Return [x, y] of the center of cell containing provided text 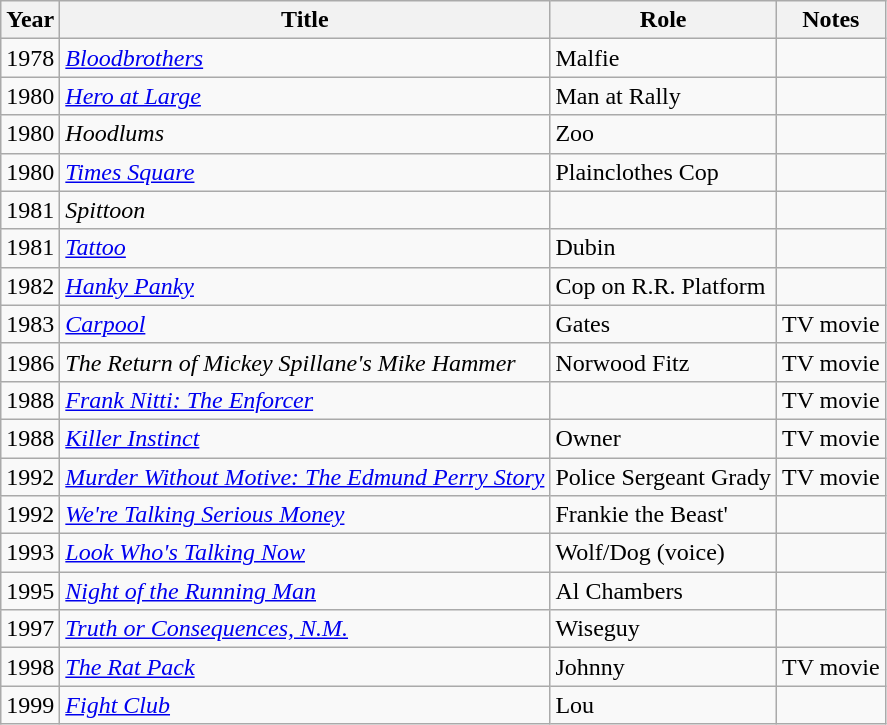
Fight Club [305, 705]
Year [30, 20]
Cop on R.R. Platform [664, 286]
Look Who's Talking Now [305, 553]
Police Sergeant Grady [664, 477]
Murder Without Motive: The Edmund Perry Story [305, 477]
Wiseguy [664, 629]
Dubin [664, 248]
1998 [30, 667]
Owner [664, 438]
Truth or Consequences, N.M. [305, 629]
Al Chambers [664, 591]
1983 [30, 324]
Plainclothes Cop [664, 172]
Tattoo [305, 248]
1978 [30, 58]
Lou [664, 705]
Killer Instinct [305, 438]
The Rat Pack [305, 667]
1993 [30, 553]
Norwood Fitz [664, 362]
Role [664, 20]
The Return of Mickey Spillane's Mike Hammer [305, 362]
We're Talking Serious Money [305, 515]
Man at Rally [664, 96]
Frankie the Beast' [664, 515]
1986 [30, 362]
Spittoon [305, 210]
1995 [30, 591]
Night of the Running Man [305, 591]
Hero at Large [305, 96]
Bloodbrothers [305, 58]
Notes [830, 20]
Hoodlums [305, 134]
Frank Nitti: The Enforcer [305, 400]
Malfie [664, 58]
Carpool [305, 324]
1999 [30, 705]
1982 [30, 286]
Gates [664, 324]
Title [305, 20]
Times Square [305, 172]
Johnny [664, 667]
Hanky Panky [305, 286]
1997 [30, 629]
Wolf/Dog (voice) [664, 553]
Zoo [664, 134]
